Locate the cell with the specified text and output its (X, Y) center coordinate. 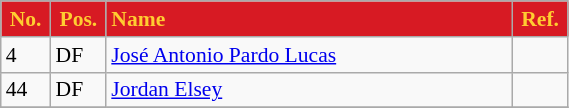
Pos. (79, 19)
44 (26, 90)
No. (26, 19)
Name (309, 19)
Ref. (540, 19)
4 (26, 55)
Jordan Elsey (309, 90)
José Antonio Pardo Lucas (309, 55)
